Detect which cell encompasses the target text, then output its (x, y) center coordinate. 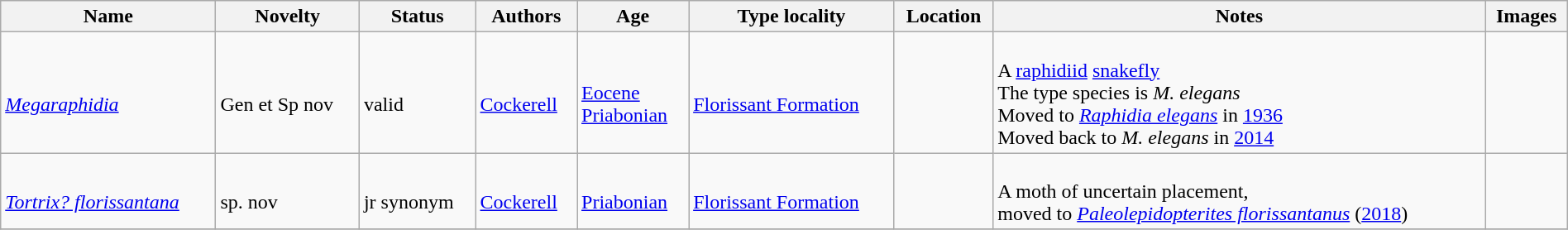
Name (108, 17)
Type locality (792, 17)
Status (417, 17)
valid (417, 93)
Tortrix? florissantana (108, 191)
A moth of uncertain placement, moved to Paleolepidopterites florissantanus (2018) (1239, 191)
Age (633, 17)
Megaraphidia (108, 93)
Images (1527, 17)
EocenePriabonian (633, 93)
Authors (526, 17)
Priabonian (633, 191)
Novelty (288, 17)
Notes (1239, 17)
Gen et Sp nov (288, 93)
sp. nov (288, 191)
Location (943, 17)
jr synonym (417, 191)
A raphidiid snakeflyThe type species is M. elegansMoved to Raphidia elegans in 1936 Moved back to M. elegans in 2014 (1239, 93)
